Provide the (X, Y) coordinate of the cell's center where the given text is located.  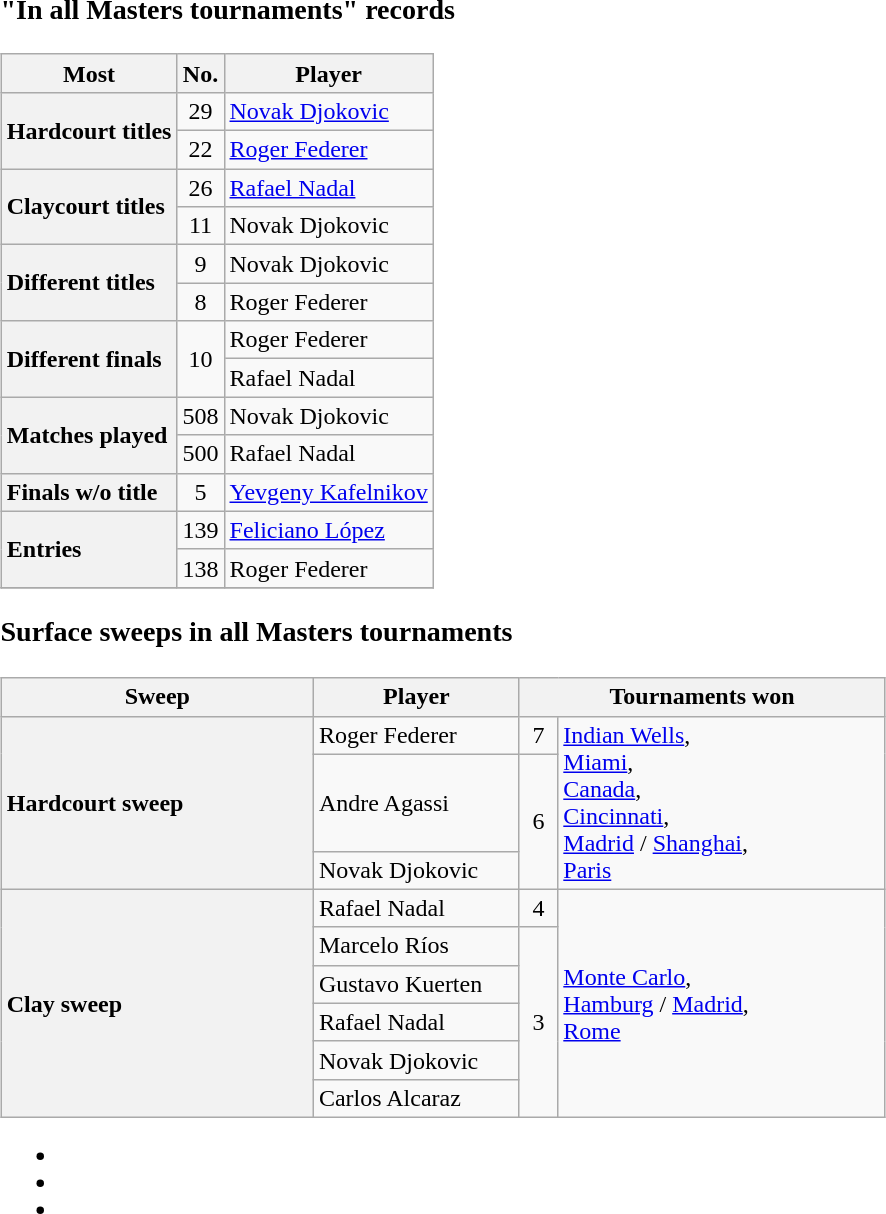
Feliciano López (328, 530)
Finals w/o title (89, 492)
Entries (89, 549)
26 (200, 188)
22 (200, 150)
Yevgeny Kafelnikov (328, 492)
11 (200, 226)
Hardcourt sweep (157, 802)
Sweep (157, 697)
Indian Wells, Miami,Canada, Cincinnati,Madrid / Shanghai,Paris (722, 802)
10 (200, 359)
Gustavo Kuerten (416, 984)
No. (200, 73)
Different finals (89, 359)
4 (538, 908)
6 (538, 822)
500 (200, 454)
508 (200, 416)
Clay sweep (157, 1003)
Different titles (89, 283)
29 (200, 111)
Claycourt titles (89, 207)
138 (200, 568)
Monte Carlo,Hamburg / Madrid,Rome (722, 1003)
Marcelo Ríos (416, 946)
7 (538, 735)
Most (89, 73)
139 (200, 530)
3 (538, 1022)
Hardcourt titles (89, 130)
Carlos Alcaraz (416, 1098)
Matches played (89, 435)
Tournaments won (702, 697)
9 (200, 264)
Andre Agassi (416, 802)
5 (200, 492)
8 (200, 302)
